Extract the [X, Y] coordinate from the center of the cell holding the provided text.  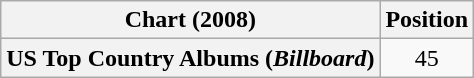
Position [427, 20]
US Top Country Albums (Billboard) [190, 58]
45 [427, 58]
Chart (2008) [190, 20]
